Pinpoint the cell where the given text exists, returning its [X, Y] midpoint coordinate. 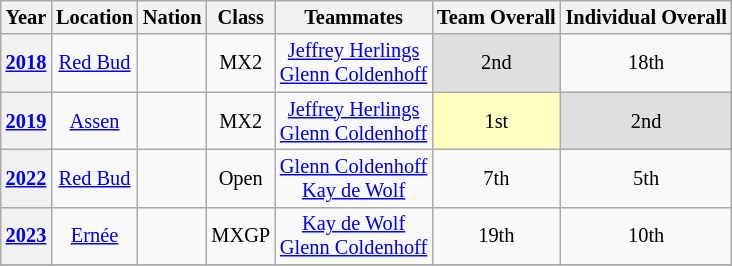
10th [646, 236]
5th [646, 178]
Nation [172, 17]
7th [496, 178]
Year [26, 17]
Individual Overall [646, 17]
Open [240, 178]
Class [240, 17]
Teammates [354, 17]
19th [496, 236]
Glenn ColdenhoffKay de Wolf [354, 178]
Team Overall [496, 17]
2019 [26, 121]
18th [646, 63]
2018 [26, 63]
1st [496, 121]
Location [94, 17]
2022 [26, 178]
2023 [26, 236]
Kay de WolfGlenn Coldenhoff [354, 236]
MXGP [240, 236]
Ernée [94, 236]
Assen [94, 121]
